Pinpoint the cell where the given text exists, returning its [X, Y] midpoint coordinate. 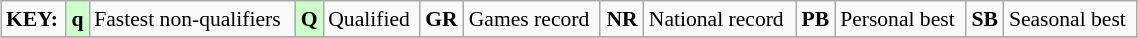
q [78, 19]
NR [622, 19]
KEY: [34, 19]
PB [816, 19]
SB [985, 19]
National record [720, 19]
Seasonal best [1070, 19]
Q [309, 19]
Qualified [371, 19]
Games record [532, 19]
Personal best [900, 19]
GR [442, 19]
Fastest non-qualifiers [192, 19]
